Output the [X, Y] coordinate of the center of the cell containing the given text.  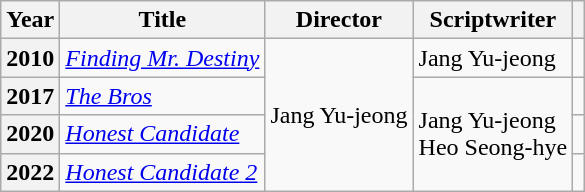
2022 [30, 172]
Honest Candidate [162, 134]
2017 [30, 96]
Director [339, 20]
Title [162, 20]
The Bros [162, 96]
Year [30, 20]
2010 [30, 58]
Scriptwriter [493, 20]
Finding Mr. Destiny [162, 58]
Honest Candidate 2 [162, 172]
Jang Yu-jeongHeo Seong-hye [493, 134]
2020 [30, 134]
